Identify which cell holds the provided text, then report its [x, y] central coordinate. 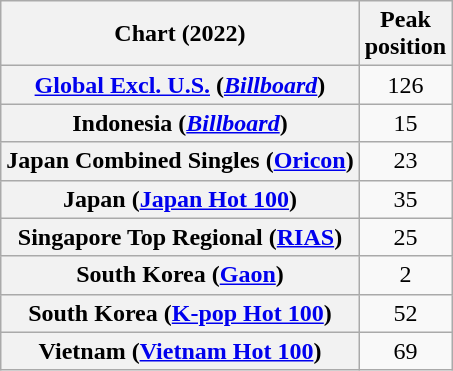
25 [405, 237]
2 [405, 275]
South Korea (K-pop Hot 100) [180, 313]
23 [405, 161]
35 [405, 199]
126 [405, 85]
Global Excl. U.S. (Billboard) [180, 85]
15 [405, 123]
Japan (Japan Hot 100) [180, 199]
Chart (2022) [180, 34]
52 [405, 313]
Japan Combined Singles (Oricon) [180, 161]
Vietnam (Vietnam Hot 100) [180, 351]
Singapore Top Regional (RIAS) [180, 237]
Peakposition [405, 34]
Indonesia (Billboard) [180, 123]
South Korea (Gaon) [180, 275]
69 [405, 351]
